Return the (x, y) coordinate for the center point of the cell that contains the specified text.  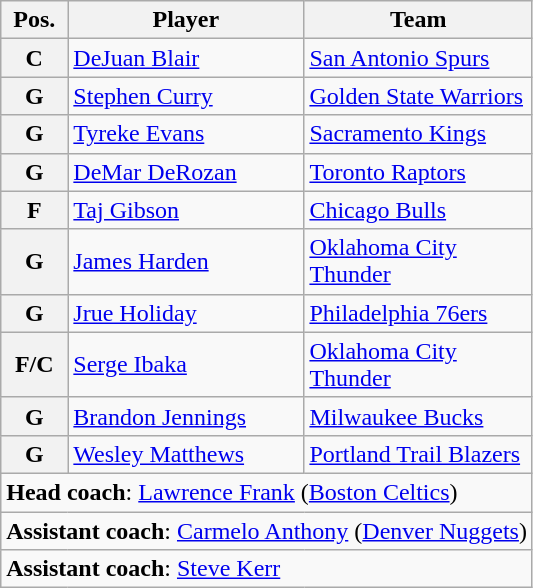
James Harden (186, 262)
F/C (34, 364)
Golden State Warriors (418, 96)
C (34, 58)
Sacramento Kings (418, 134)
Milwaukee Bucks (418, 416)
Toronto Raptors (418, 172)
Serge Ibaka (186, 364)
Player (186, 20)
Assistant coach: Steve Kerr (267, 569)
Brandon Jennings (186, 416)
Pos. (34, 20)
Philadelphia 76ers (418, 313)
Assistant coach: Carmelo Anthony (Denver Nuggets) (267, 531)
DeJuan Blair (186, 58)
San Antonio Spurs (418, 58)
Jrue Holiday (186, 313)
Team (418, 20)
Taj Gibson (186, 210)
Head coach: Lawrence Frank (Boston Celtics) (267, 492)
Wesley Matthews (186, 454)
Stephen Curry (186, 96)
DeMar DeRozan (186, 172)
Portland Trail Blazers (418, 454)
Tyreke Evans (186, 134)
F (34, 210)
Chicago Bulls (418, 210)
